Return (X, Y) of the center of cell containing provided text 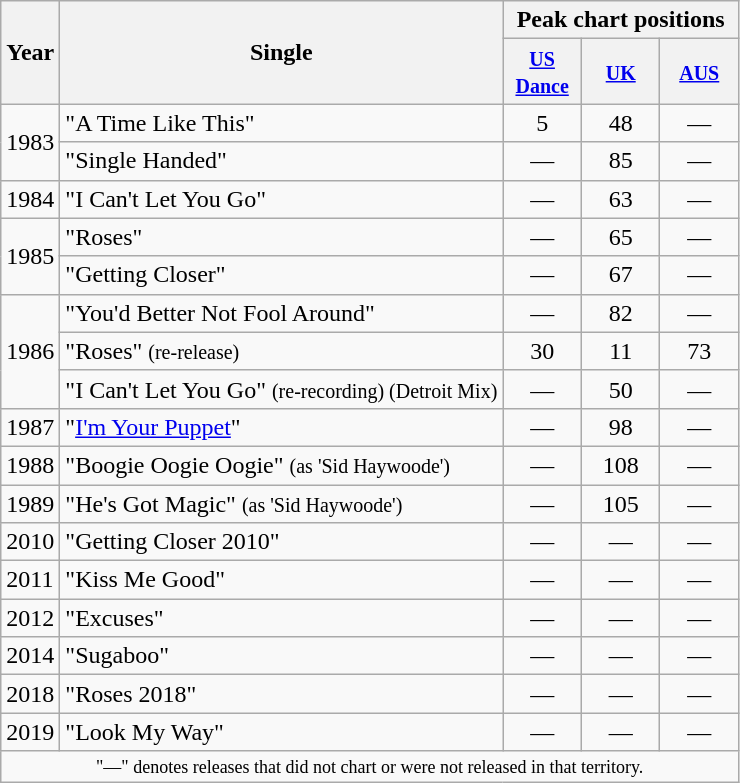
"Sugaboo" (282, 656)
"Kiss Me Good" (282, 580)
Single (282, 52)
"Single Handed" (282, 161)
30 (542, 351)
67 (620, 275)
2011 (30, 580)
"Roses 2018" (282, 694)
"Boogie Oogie Oogie" (as 'Sid Haywoode') (282, 465)
108 (620, 465)
50 (620, 389)
11 (620, 351)
"He's Got Magic" (as 'Sid Haywoode') (282, 503)
"Getting Closer 2010" (282, 542)
48 (620, 123)
2018 (30, 694)
73 (700, 351)
"—" denotes releases that did not chart or were not released in that territory. (370, 766)
"Getting Closer" (282, 275)
65 (620, 237)
2010 (30, 542)
98 (620, 427)
"I Can't Let You Go" (re-recording) (Detroit Mix) (282, 389)
"Excuses" (282, 618)
US Dance (542, 72)
2014 (30, 656)
"A Time Like This" (282, 123)
Year (30, 52)
"Roses" (re-release) (282, 351)
"I'm Your Puppet" (282, 427)
1988 (30, 465)
1986 (30, 351)
63 (620, 199)
UK (620, 72)
1987 (30, 427)
2012 (30, 618)
1984 (30, 199)
1983 (30, 142)
AUS (700, 72)
5 (542, 123)
"Look My Way" (282, 732)
1985 (30, 256)
85 (620, 161)
1989 (30, 503)
105 (620, 503)
"I Can't Let You Go" (282, 199)
2019 (30, 732)
"Roses" (282, 237)
82 (620, 313)
"You'd Better Not Fool Around" (282, 313)
Peak chart positions (621, 20)
